Identify which cell holds the provided text, then report its (x, y) central coordinate. 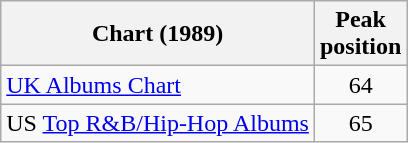
65 (360, 123)
UK Albums Chart (158, 85)
Chart (1989) (158, 34)
64 (360, 85)
Peakposition (360, 34)
US Top R&B/Hip-Hop Albums (158, 123)
